Find where the given text appears and provide that cell's center as [x, y] coordinate. 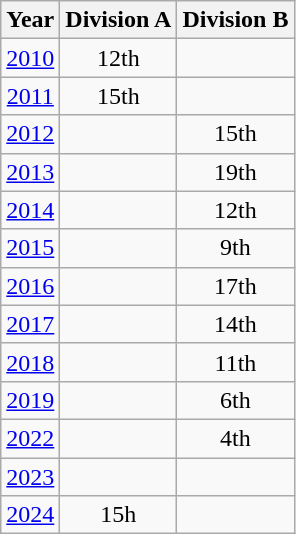
9th [236, 248]
2018 [30, 362]
17th [236, 286]
Division A [118, 20]
2012 [30, 134]
2010 [30, 58]
Division B [236, 20]
2016 [30, 286]
4th [236, 438]
19th [236, 172]
2017 [30, 324]
2014 [30, 210]
2015 [30, 248]
2019 [30, 400]
15h [118, 515]
6th [236, 400]
2023 [30, 477]
2024 [30, 515]
14th [236, 324]
11th [236, 362]
2011 [30, 96]
2013 [30, 172]
2022 [30, 438]
Year [30, 20]
